Return the [x, y] coordinate for the center point of the cell that contains the specified text.  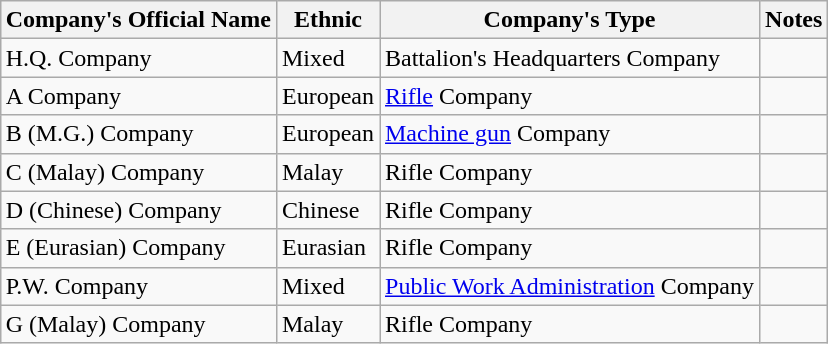
A Company [138, 96]
Notes [794, 20]
D (Chinese) Company [138, 210]
E (Eurasian) Company [138, 248]
G (Malay) Company [138, 324]
B (M.G.) Company [138, 134]
H.Q. Company [138, 58]
Ethnic [328, 20]
Company's Type [570, 20]
Public Work Administration Company [570, 286]
Battalion's Headquarters Company [570, 58]
Chinese [328, 210]
C (Malay) Company [138, 172]
P.W. Company [138, 286]
Eurasian [328, 248]
Machine gun Company [570, 134]
Company's Official Name [138, 20]
